Scan for the cell matching the given text and deliver its [X, Y] coordinate at center. 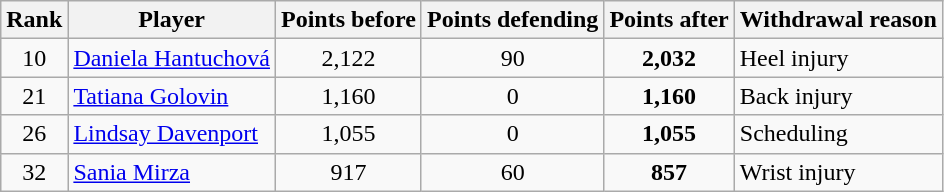
90 [512, 58]
10 [34, 58]
Wrist injury [838, 172]
Back injury [838, 96]
21 [34, 96]
Points after [669, 20]
Heel injury [838, 58]
2,032 [669, 58]
Points defending [512, 20]
32 [34, 172]
Withdrawal reason [838, 20]
60 [512, 172]
Sania Mirza [172, 172]
Rank [34, 20]
Points before [349, 20]
Lindsay Davenport [172, 134]
Player [172, 20]
2,122 [349, 58]
26 [34, 134]
Daniela Hantuchová [172, 58]
917 [349, 172]
Scheduling [838, 134]
857 [669, 172]
Tatiana Golovin [172, 96]
